Find where the given text appears and provide that cell's center as [x, y] coordinate. 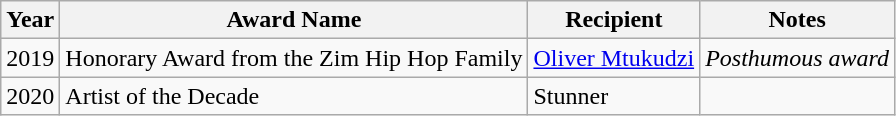
Stunner [614, 96]
Year [30, 20]
Recipient [614, 20]
2020 [30, 96]
2019 [30, 58]
Posthumous award [798, 58]
Honorary Award from the Zim Hip Hop Family [294, 58]
Award Name [294, 20]
Notes [798, 20]
Artist of the Decade [294, 96]
Oliver Mtukudzi [614, 58]
